Extract the [X, Y] coordinate from the center of the cell holding the provided text.  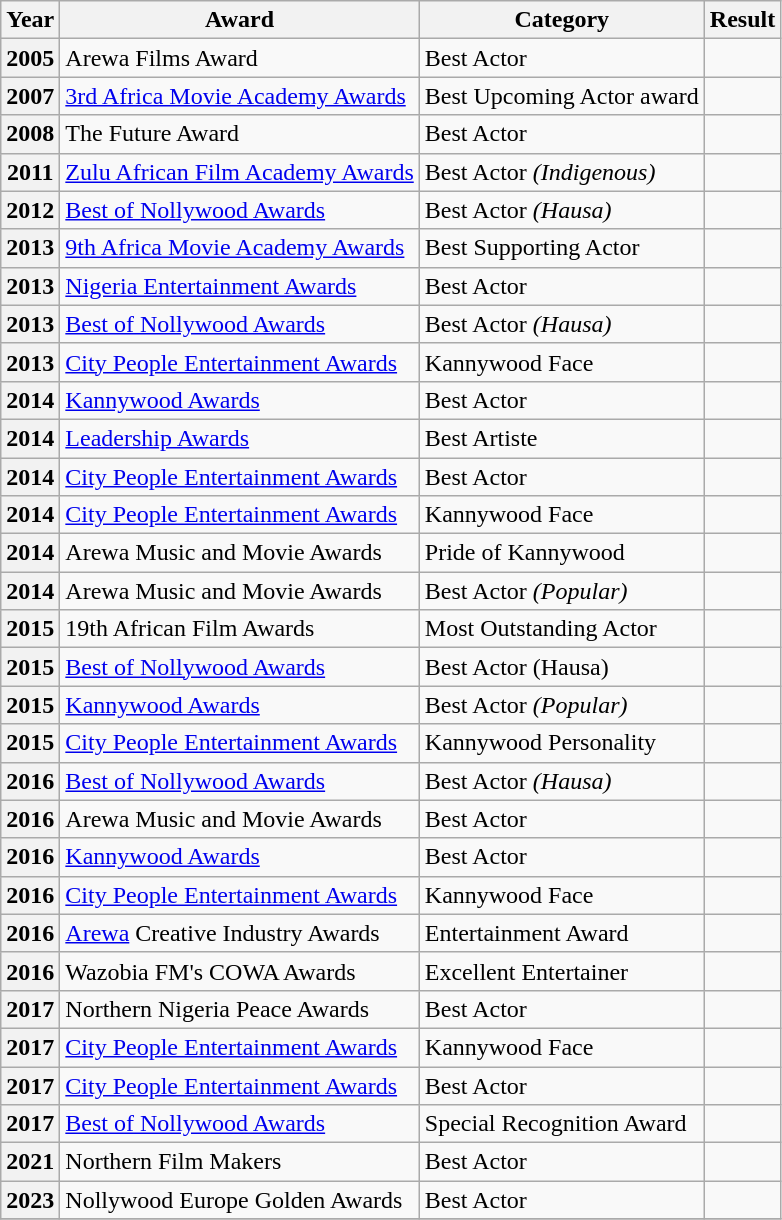
Northern Film Makers [240, 1162]
2023 [30, 1200]
Year [30, 20]
Wazobia FM's COWA Awards [240, 971]
The Future Award [240, 134]
Excellent Entertainer [562, 971]
Award [240, 20]
2005 [30, 58]
Category [562, 20]
Best Artiste [562, 438]
Most Outstanding Actor [562, 629]
2011 [30, 172]
19th African Film Awards [240, 629]
2021 [30, 1162]
Nollywood Europe Golden Awards [240, 1200]
Arewa Creative Industry Awards [240, 933]
Best Upcoming Actor award [562, 96]
Arewa Films Award [240, 58]
Entertainment Award [562, 933]
Best Supporting Actor [562, 248]
Result [742, 20]
2008 [30, 134]
Kannywood Personality [562, 743]
2007 [30, 96]
Best Actor (Indigenous) [562, 172]
Zulu African Film Academy Awards [240, 172]
3rd Africa Movie Academy Awards [240, 96]
Special Recognition Award [562, 1124]
Nigeria Entertainment Awards [240, 286]
Pride of Kannywood [562, 553]
2012 [30, 210]
Leadership Awards [240, 438]
9th Africa Movie Academy Awards [240, 248]
Northern Nigeria Peace Awards [240, 1009]
